Return (x, y) of the center of cell containing provided text 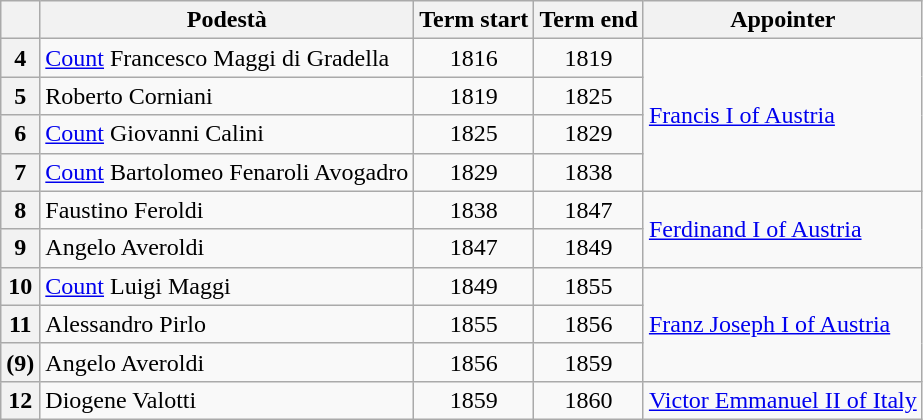
(9) (20, 362)
1860 (589, 400)
Franz Joseph I of Austria (782, 324)
Term start (474, 20)
Term end (589, 20)
10 (20, 286)
1816 (474, 58)
Ferdinand I of Austria (782, 229)
Count Luigi Maggi (227, 286)
Diogene Valotti (227, 400)
12 (20, 400)
Francis I of Austria (782, 115)
Appointer (782, 20)
Podestà (227, 20)
Roberto Corniani (227, 96)
Count Bartolomeo Fenaroli Avogadro (227, 172)
Victor Emmanuel II of Italy (782, 400)
9 (20, 248)
Faustino Feroldi (227, 210)
Alessandro Pirlo (227, 324)
4 (20, 58)
Count Francesco Maggi di Gradella (227, 58)
7 (20, 172)
5 (20, 96)
6 (20, 134)
Count Giovanni Calini (227, 134)
8 (20, 210)
11 (20, 324)
